Pinpoint the cell where the given text exists, returning its [X, Y] midpoint coordinate. 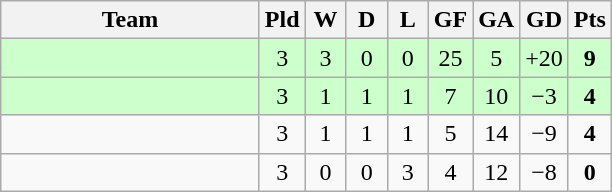
+20 [544, 58]
L [408, 20]
−3 [544, 96]
GA [496, 20]
9 [590, 58]
W [326, 20]
−9 [544, 134]
10 [496, 96]
14 [496, 134]
Pld [282, 20]
GF [450, 20]
GD [544, 20]
25 [450, 58]
D [366, 20]
12 [496, 172]
Pts [590, 20]
Team [130, 20]
7 [450, 96]
−8 [544, 172]
